Output the [X, Y] coordinate of the center of the cell containing the given text.  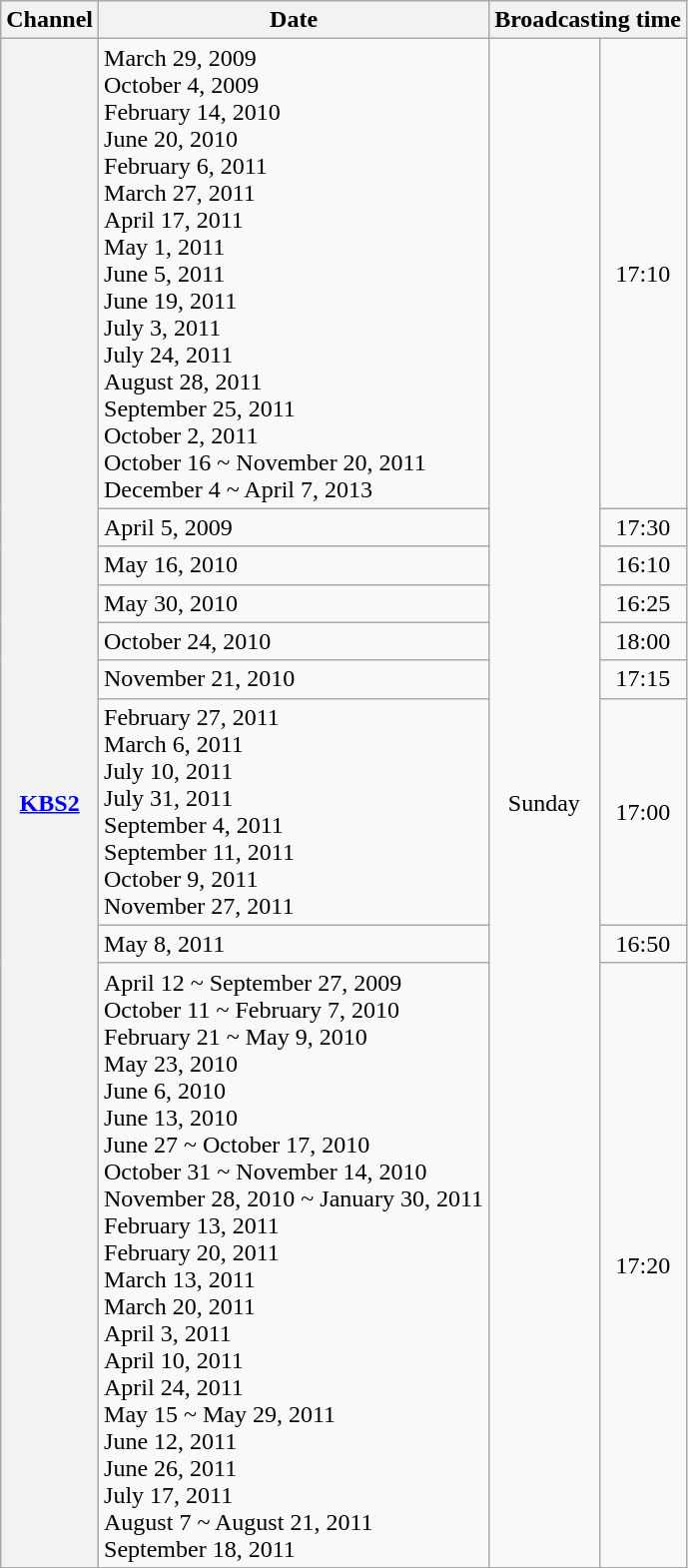
Channel [50, 20]
18:00 [643, 641]
May 8, 2011 [294, 944]
February 27, 2011 March 6, 2011 July 10, 2011 July 31, 2011 September 4, 2011 September 11, 2011 October 9, 2011 November 27, 2011 [294, 811]
Sunday [544, 803]
Date [294, 20]
May 16, 2010 [294, 565]
April 5, 2009 [294, 527]
Broadcasting time [588, 20]
17:10 [643, 274]
KBS2 [50, 803]
October 24, 2010 [294, 641]
May 30, 2010 [294, 603]
16:25 [643, 603]
17:15 [643, 679]
17:30 [643, 527]
November 21, 2010 [294, 679]
16:10 [643, 565]
16:50 [643, 944]
17:20 [643, 1264]
17:00 [643, 811]
